Determine the [x, y] coordinate at the center of the cell enclosing the given text.  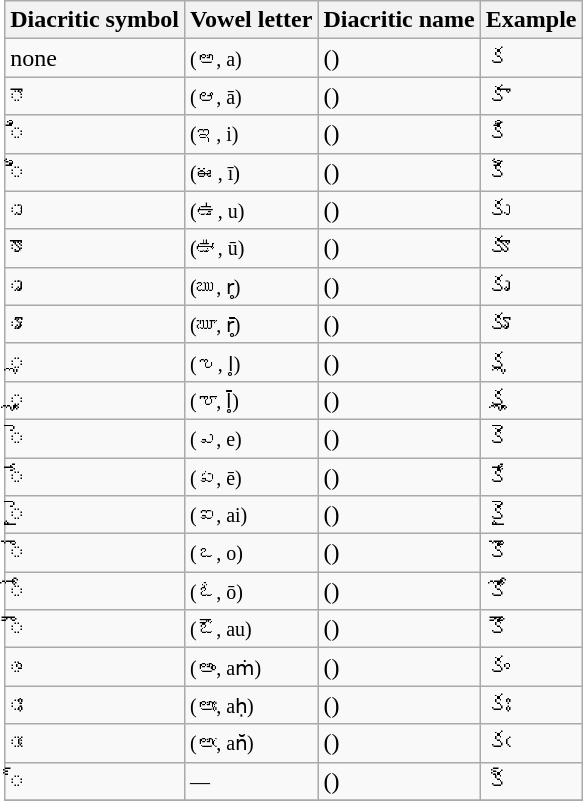
Example [531, 20]
కౢ [531, 362]
ః [95, 705]
(ఇ, i) [250, 134]
(అ, a) [250, 58]
కూ [531, 248]
కృ [531, 286]
(ౠ, r̥̄) [250, 324]
(అః, aḥ) [250, 705]
ె [95, 438]
కే [531, 477]
కఁ [531, 743]
(ఔ, au) [250, 629]
ం [95, 667]
క్ [531, 781]
ౢ [95, 362]
కై [531, 515]
ౣ [95, 400]
none [95, 58]
(ఏ, ē) [250, 477]
(ఋ, r̥) [250, 286]
(ఊ, ū) [250, 248]
కౄ [531, 324]
కౌ [531, 629]
Diacritic name [399, 20]
కం [531, 667]
ౄ [95, 324]
ే [95, 477]
ో [95, 591]
(ఒ, o) [250, 553]
ి [95, 134]
కో [531, 591]
కః [531, 705]
ౌ [95, 629]
(అం, aṁ) [250, 667]
కొ [531, 553]
(ౡ, l̥̄) [250, 400]
కౣ [531, 400]
ూ [95, 248]
ా [95, 96]
కు [531, 210]
క [531, 58]
కీ [531, 172]
ీ [95, 172]
(ఆ, ā) [250, 96]
(ఈ, ī) [250, 172]
కా [531, 96]
— [250, 781]
Vowel letter [250, 20]
(ఌ, l̥) [250, 362]
కి [531, 134]
ొ [95, 553]
(అఁ, an̆) [250, 743]
(ఉ, u) [250, 210]
Diacritic symbol [95, 20]
ు [95, 210]
కె [531, 438]
(ఓ, ō) [250, 591]
ై [95, 515]
ృ [95, 286]
ఁ [95, 743]
్ [95, 781]
(ఎ, e) [250, 438]
(ఐ, ai) [250, 515]
